Find where the given text appears and provide that cell's center as (X, Y) coordinate. 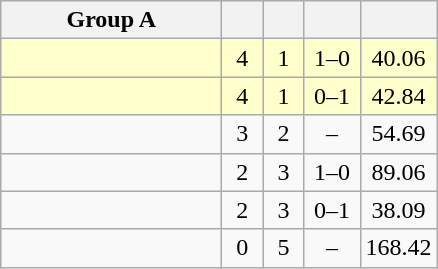
168.42 (398, 248)
42.84 (398, 96)
5 (284, 248)
0 (242, 248)
38.09 (398, 210)
Group A (112, 20)
40.06 (398, 58)
89.06 (398, 172)
54.69 (398, 134)
